Output the (x, y) coordinate of the center of the cell containing the given text.  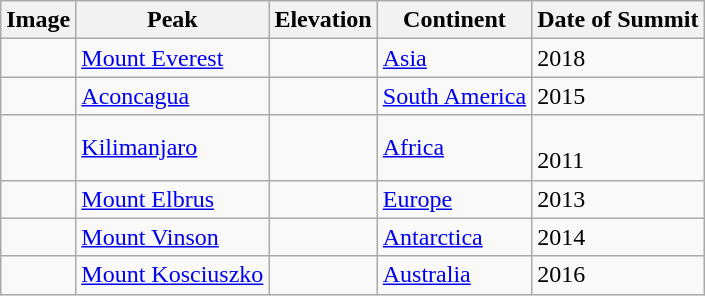
Aconcagua (172, 96)
Mount Everest (172, 58)
Continent (454, 20)
Mount Vinson (172, 237)
Date of Summit (618, 20)
Europe (454, 199)
2014 (618, 237)
2018 (618, 58)
Elevation (323, 20)
2013 (618, 199)
2015 (618, 96)
Mount Elbrus (172, 199)
Kilimanjaro (172, 148)
2011 (618, 148)
2016 (618, 275)
Africa (454, 148)
Mount Kosciuszko (172, 275)
Asia (454, 58)
Image (38, 20)
Antarctica (454, 237)
Australia (454, 275)
South America (454, 96)
Peak (172, 20)
